Determine the [x, y] coordinate at the center of the cell enclosing the given text.  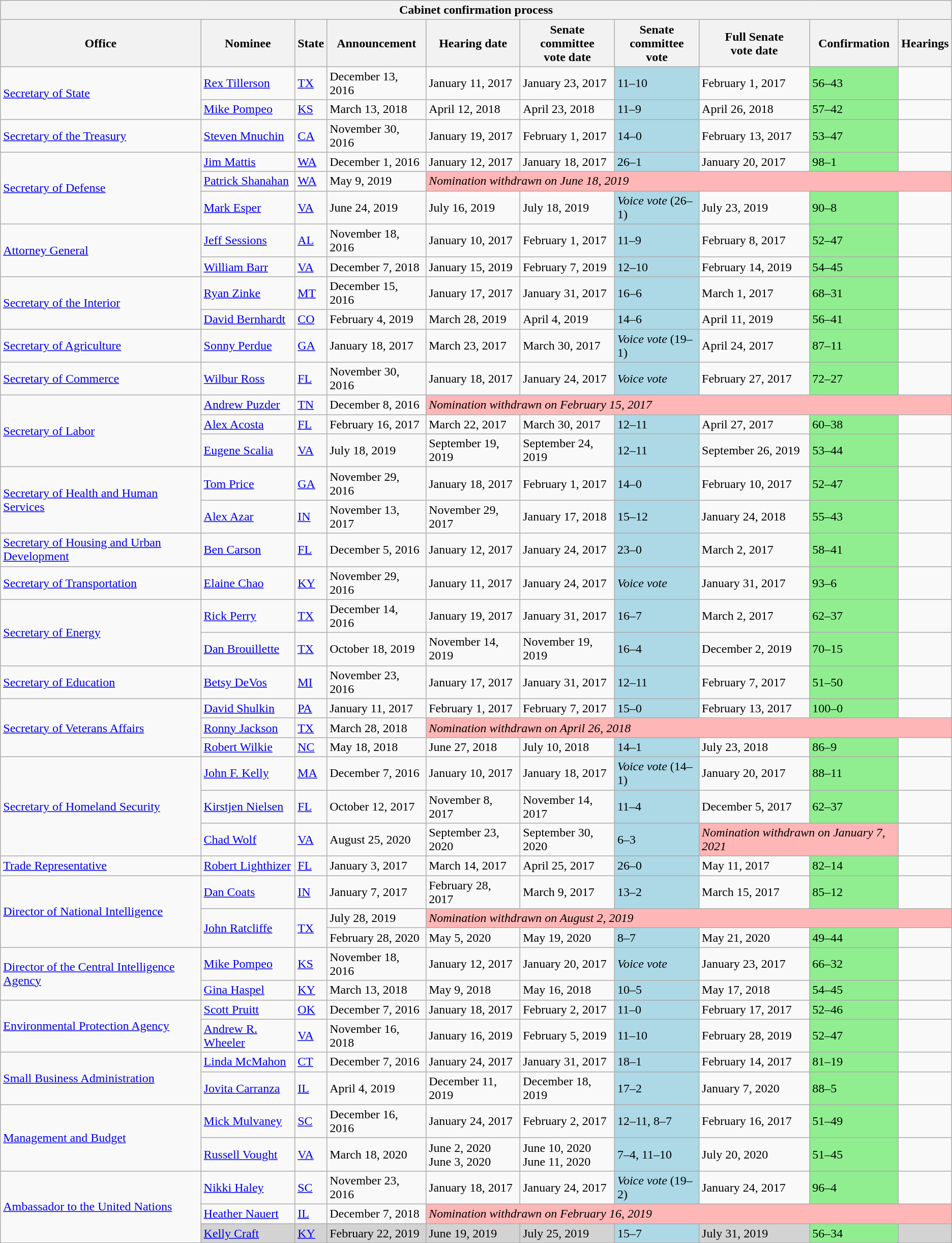
Alex Azar [248, 517]
June 19, 2019 [473, 1233]
February 5, 2019 [568, 1036]
Secretary of the Treasury [101, 135]
May 11, 2017 [755, 866]
January 7, 2020 [755, 1088]
70–15 [854, 649]
July 23, 2019 [755, 208]
Small Business Administration [101, 1079]
Management and Budget [101, 1138]
11–0 [657, 1009]
93–6 [854, 583]
Secretary of the Interior [101, 302]
December 11, 2019 [473, 1088]
June 2, 2020June 3, 2020 [473, 1154]
Mark Esper [248, 208]
May 18, 2018 [376, 747]
Attorney General [101, 250]
Tom Price [248, 483]
January 7, 2017 [376, 892]
CT [311, 1062]
March 23, 2017 [473, 345]
April 27, 2017 [755, 424]
Nomination withdrawn on August 2, 2019 [689, 918]
November 8, 2017 [473, 806]
CA [311, 135]
AL [311, 240]
PA [311, 708]
MA [311, 773]
July 31, 2019 [755, 1233]
23–0 [657, 550]
December 16, 2016 [376, 1121]
Secretary of Homeland Security [101, 806]
15–0 [657, 708]
Environmental Protection Agency [101, 1026]
16–7 [657, 616]
February 14, 2017 [755, 1062]
November 29, 2017 [473, 517]
May 9, 2019 [376, 181]
September 26, 2019 [755, 451]
Rex Tillerson [248, 83]
66–32 [854, 964]
William Barr [248, 267]
Secretary of Housing and Urban Development [101, 550]
MT [311, 293]
Wilbur Ross [248, 379]
81–19 [854, 1062]
55–43 [854, 517]
60–38 [854, 424]
Ambassador to the United Nations [101, 1207]
May 19, 2020 [568, 938]
Senatecommitteevote [657, 43]
Ben Carson [248, 550]
March 9, 2017 [568, 892]
16–4 [657, 649]
May 5, 2020 [473, 938]
Secretary of Education [101, 682]
Nominee [248, 43]
February 28, 2020 [376, 938]
January 3, 2017 [376, 866]
April 26, 2018 [755, 109]
March 28, 2018 [376, 728]
December 5, 2016 [376, 550]
May 21, 2020 [755, 938]
April 12, 2018 [473, 109]
Voice vote (19–2) [657, 1188]
88–11 [854, 773]
Jeff Sessions [248, 240]
8–7 [657, 938]
Director of National Intelligence [101, 912]
52–46 [854, 1009]
June 10, 2020June 11, 2020 [568, 1154]
85–12 [854, 892]
Hearing date [473, 43]
51–50 [854, 682]
Nikki Haley [248, 1188]
Voice vote (19–1) [657, 345]
CO [311, 319]
15–7 [657, 1233]
Announcement [376, 43]
Andrew Puzder [248, 405]
Voice vote (14–1) [657, 773]
Robert Lighthizer [248, 866]
87–11 [854, 345]
Patrick Shanahan [248, 181]
Nomination withdrawn on June 18, 2019 [689, 181]
Secretary of Commerce [101, 379]
February 14, 2019 [755, 267]
17–2 [657, 1088]
18–1 [657, 1062]
51–49 [854, 1121]
December 18, 2019 [568, 1088]
December 13, 2016 [376, 83]
72–27 [854, 379]
February 27, 2017 [755, 379]
March 15, 2017 [755, 892]
October 18, 2019 [376, 649]
August 25, 2020 [376, 840]
Sonny Perdue [248, 345]
February 8, 2017 [755, 240]
October 12, 2017 [376, 806]
September 19, 2019 [473, 451]
MI [311, 682]
Chad Wolf [248, 840]
July 20, 2020 [755, 1154]
Secretary of Defense [101, 188]
February 10, 2017 [755, 483]
February 7, 2019 [568, 267]
February 17, 2017 [755, 1009]
Alex Acosta [248, 424]
Secretary of Transportation [101, 583]
10–5 [657, 990]
Cabinet confirmation process [476, 10]
Rick Perry [248, 616]
Senatecommitteevote date [568, 43]
56–34 [854, 1233]
14–1 [657, 747]
96–4 [854, 1188]
Full Senatevote date [755, 43]
Mick Mulvaney [248, 1121]
Linda McMahon [248, 1062]
John F. Kelly [248, 773]
February 4, 2019 [376, 319]
March 22, 2017 [473, 424]
TN [311, 405]
Kelly Craft [248, 1233]
6–3 [657, 840]
Ronny Jackson [248, 728]
Trade Representative [101, 866]
Heather Nauert [248, 1213]
15–12 [657, 517]
90–8 [854, 208]
June 24, 2019 [376, 208]
Betsy DeVos [248, 682]
Secretary of Agriculture [101, 345]
86–9 [854, 747]
Office [101, 43]
7–4, 11–10 [657, 1154]
Secretary of Veterans Affairs [101, 728]
May 9, 2018 [473, 990]
Robert Wilkie [248, 747]
Nomination withdrawn on February 15, 2017 [689, 405]
December 5, 2017 [755, 806]
April 23, 2018 [568, 109]
February 28, 2017 [473, 892]
April 25, 2017 [568, 866]
12–11, 8–7 [657, 1121]
January 15, 2019 [473, 267]
November 14, 2017 [568, 806]
16–6 [657, 293]
11–4 [657, 806]
March 18, 2020 [376, 1154]
January 24, 2018 [755, 517]
56–43 [854, 83]
Scott Pruitt [248, 1009]
58–41 [854, 550]
January 16, 2019 [473, 1036]
Steven Mnuchin [248, 135]
July 10, 2018 [568, 747]
51–45 [854, 1154]
Dan Coats [248, 892]
February 22, 2019 [376, 1233]
68–31 [854, 293]
Voice vote (26–1) [657, 208]
14–6 [657, 319]
26–1 [657, 162]
Andrew R. Wheeler [248, 1036]
September 30, 2020 [568, 840]
82–14 [854, 866]
49–44 [854, 938]
Jim Mattis [248, 162]
Jovita Carranza [248, 1088]
26–0 [657, 866]
March 14, 2017 [473, 866]
November 16, 2018 [376, 1036]
July 23, 2018 [755, 747]
12–10 [657, 267]
State [311, 43]
April 11, 2019 [755, 319]
December 15, 2016 [376, 293]
March 1, 2017 [755, 293]
Kirstjen Nielsen [248, 806]
Elaine Chao [248, 583]
September 24, 2019 [568, 451]
David Bernhardt [248, 319]
Hearings [925, 43]
53–44 [854, 451]
56–41 [854, 319]
July 28, 2019 [376, 918]
January 17, 2018 [568, 517]
88–5 [854, 1088]
Secretary of Energy [101, 632]
NC [311, 747]
June 27, 2018 [473, 747]
Eugene Scalia [248, 451]
March 28, 2019 [473, 319]
November 14, 2019 [473, 649]
Secretary of Labor [101, 431]
Nomination withdrawn on April 26, 2018 [689, 728]
Director of the Central Intelligence Agency [101, 974]
100–0 [854, 708]
February 28, 2019 [755, 1036]
December 8, 2016 [376, 405]
December 1, 2016 [376, 162]
Nomination withdrawn on January 7, 2021 [799, 840]
John Ratcliffe [248, 928]
Nomination withdrawn on February 16, 2019 [689, 1213]
December 2, 2019 [755, 649]
David Shulkin [248, 708]
Confirmation [854, 43]
September 23, 2020 [473, 840]
July 25, 2019 [568, 1233]
May 17, 2018 [755, 990]
Gina Haspel [248, 990]
53–47 [854, 135]
December 14, 2016 [376, 616]
98–1 [854, 162]
Secretary of Health and Human Services [101, 500]
Russell Vought [248, 1154]
July 16, 2019 [473, 208]
OK [311, 1009]
13–2 [657, 892]
November 19, 2019 [568, 649]
April 24, 2017 [755, 345]
Secretary of State [101, 93]
57–42 [854, 109]
November 13, 2017 [376, 517]
May 16, 2018 [568, 990]
Dan Brouillette [248, 649]
Ryan Zinke [248, 293]
